Return (X, Y) of the center of cell containing provided text 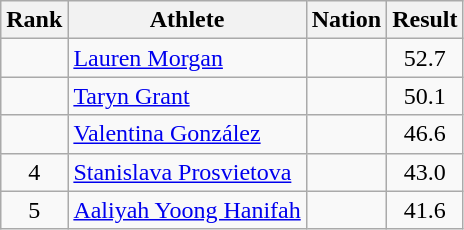
4 (34, 172)
Stanislava Prosvietova (187, 172)
50.1 (425, 96)
Athlete (187, 20)
41.6 (425, 210)
Lauren Morgan (187, 58)
43.0 (425, 172)
Nation (346, 20)
52.7 (425, 58)
Valentina González (187, 134)
Result (425, 20)
46.6 (425, 134)
Aaliyah Yoong Hanifah (187, 210)
5 (34, 210)
Rank (34, 20)
Taryn Grant (187, 96)
